Identify which cell holds the provided text, then report its (X, Y) central coordinate. 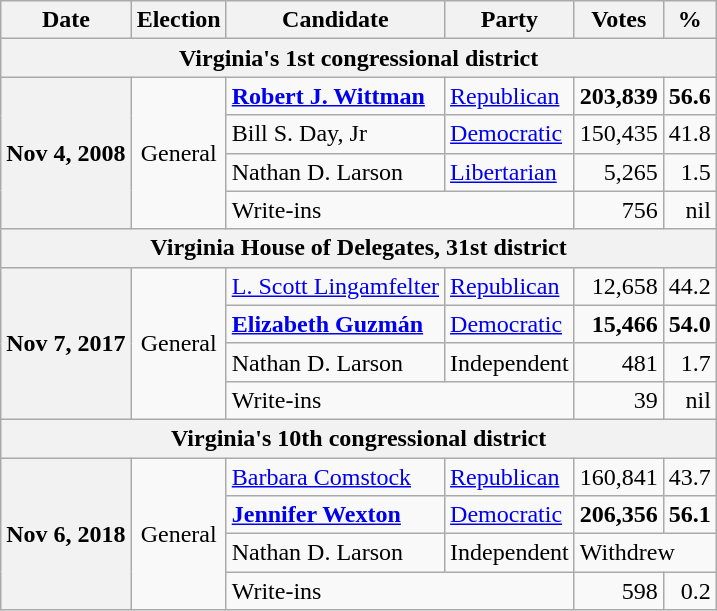
Virginia's 10th congressional district (359, 438)
15,466 (618, 324)
Robert J. Wittman (335, 96)
203,839 (618, 96)
Nov 7, 2017 (66, 343)
43.7 (690, 477)
Virginia House of Delegates, 31st district (359, 248)
160,841 (618, 477)
598 (618, 591)
206,356 (618, 515)
54.0 (690, 324)
Jennifer Wexton (335, 515)
Votes (618, 20)
150,435 (618, 134)
481 (618, 362)
Libertarian (510, 172)
56.1 (690, 515)
Candidate (335, 20)
Bill S. Day, Jr (335, 134)
41.8 (690, 134)
12,658 (618, 286)
1.7 (690, 362)
1.5 (690, 172)
Date (66, 20)
Withdrew (645, 553)
56.6 (690, 96)
Nov 6, 2018 (66, 534)
L. Scott Lingamfelter (335, 286)
0.2 (690, 591)
Party (510, 20)
Nov 4, 2008 (66, 153)
% (690, 20)
Barbara Comstock (335, 477)
5,265 (618, 172)
756 (618, 210)
Elizabeth Guzmán (335, 324)
Election (178, 20)
39 (618, 400)
44.2 (690, 286)
Virginia's 1st congressional district (359, 58)
